For the text-containing cell, return its midpoint in [x, y] coordinate format. 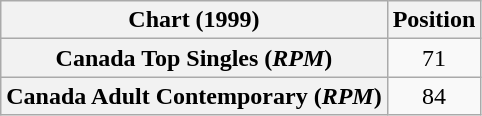
Canada Adult Contemporary (RPM) [194, 96]
Canada Top Singles (RPM) [194, 58]
Chart (1999) [194, 20]
Position [434, 20]
84 [434, 96]
71 [434, 58]
